Locate the cell with the specified text and output its (x, y) center coordinate. 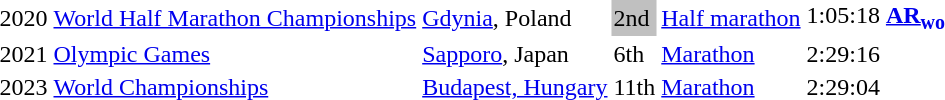
Marathon (731, 54)
Olympic Games (235, 54)
Half marathon (731, 18)
Sapporo, Japan (515, 54)
World Half Marathon Championships (235, 18)
2nd (634, 18)
Gdynia, Poland (515, 18)
6th (634, 54)
